Determine the [x, y] coordinate at the center of the cell enclosing the given text.  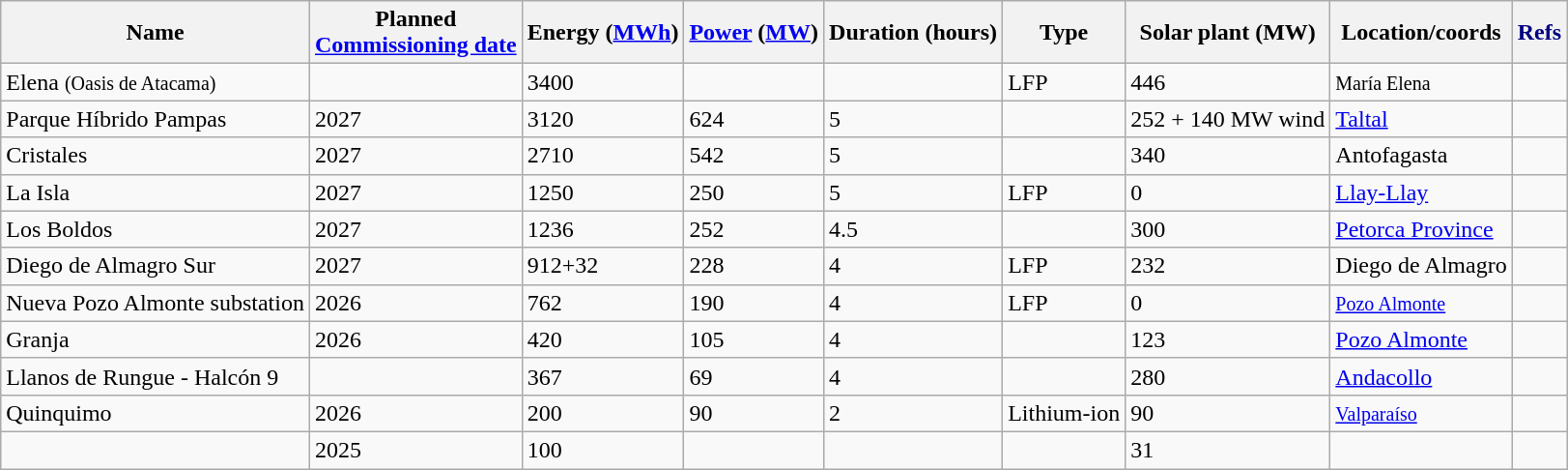
Petorca Province [1421, 229]
Los Boldos [156, 229]
1236 [603, 229]
Solar plant (MW) [1228, 33]
PlannedCommissioning date [415, 33]
4.5 [914, 229]
Llanos de Rungue - Halcón 9 [156, 376]
123 [1228, 339]
252 + 140 MW wind [1228, 119]
3120 [603, 119]
Power (MW) [754, 33]
Energy (MWh) [603, 33]
Lithium-ion [1065, 413]
1250 [603, 192]
Cristales [156, 156]
446 [1228, 82]
Diego de Almagro Sur [156, 266]
100 [603, 450]
542 [754, 156]
Llay-Llay [1421, 192]
Granja [156, 339]
3400 [603, 82]
Duration (hours) [914, 33]
2710 [603, 156]
420 [603, 339]
Name [156, 33]
340 [1228, 156]
Type [1065, 33]
Nueva Pozo Almonte substation [156, 303]
200 [603, 413]
252 [754, 229]
Refs [1539, 33]
Diego de Almagro [1421, 266]
300 [1228, 229]
367 [603, 376]
105 [754, 339]
232 [1228, 266]
2 [914, 413]
Parque Híbrido Pampas [156, 119]
250 [754, 192]
Taltal [1421, 119]
762 [603, 303]
69 [754, 376]
María Elena [1421, 82]
Antofagasta [1421, 156]
280 [1228, 376]
228 [754, 266]
624 [754, 119]
2025 [415, 450]
Location/coords [1421, 33]
La Isla [156, 192]
31 [1228, 450]
Elena (Oasis de Atacama) [156, 82]
912+32 [603, 266]
Quinquimo [156, 413]
190 [754, 303]
Valparaíso [1421, 413]
Andacollo [1421, 376]
